Scan for the cell matching the given text and deliver its [X, Y] coordinate at center. 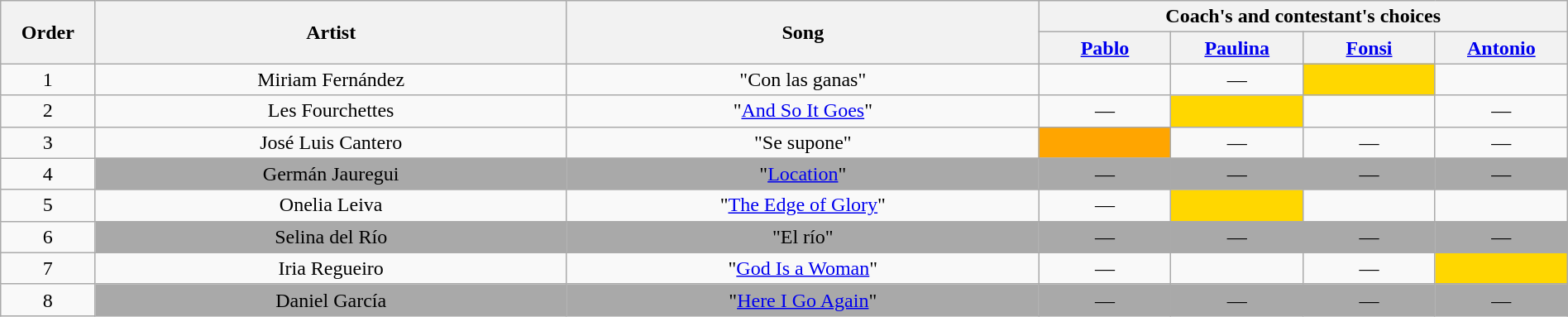
Germán Jauregui [331, 174]
1 [48, 79]
8 [48, 300]
"The Edge of Glory" [802, 205]
Pablo [1105, 48]
Fonsi [1370, 48]
Daniel García [331, 300]
Coach's and contestant's choices [1303, 17]
Iria Regueiro [331, 268]
"God Is a Woman" [802, 268]
Paulina [1237, 48]
"El río" [802, 237]
Order [48, 32]
2 [48, 111]
7 [48, 268]
Selina del Río [331, 237]
5 [48, 205]
"Here I Go Again" [802, 300]
Miriam Fernández [331, 79]
Antonio [1501, 48]
Les Fourchettes [331, 111]
3 [48, 142]
Onelia Leiva [331, 205]
"And So It Goes" [802, 111]
"Con las ganas" [802, 79]
4 [48, 174]
Artist [331, 32]
Song [802, 32]
José Luis Cantero [331, 142]
"Se supone" [802, 142]
6 [48, 237]
"Location" [802, 174]
